Return (X, Y) of the center of cell containing provided text 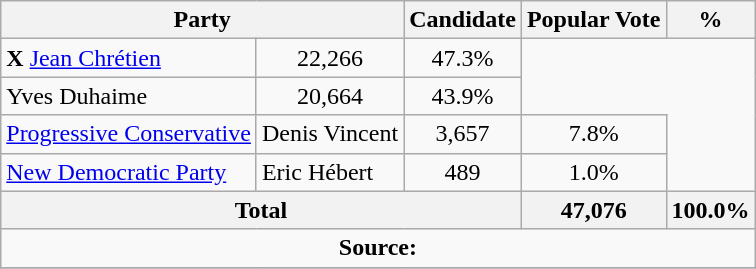
22,266 (330, 58)
% (710, 20)
7.8% (594, 134)
New Democratic Party (129, 172)
489 (463, 172)
47,076 (594, 210)
20,664 (330, 96)
Progressive Conservative (129, 134)
43.9% (463, 96)
Denis Vincent (330, 134)
X Jean Chrétien (129, 58)
1.0% (594, 172)
Eric Hébert (330, 172)
Candidate (463, 20)
Total (262, 210)
Source: (378, 248)
100.0% (710, 210)
Party (202, 20)
Yves Duhaime (129, 96)
3,657 (463, 134)
Popular Vote (594, 20)
47.3% (463, 58)
